From the cell containing the given text, extract its center point as (x, y) coordinate. 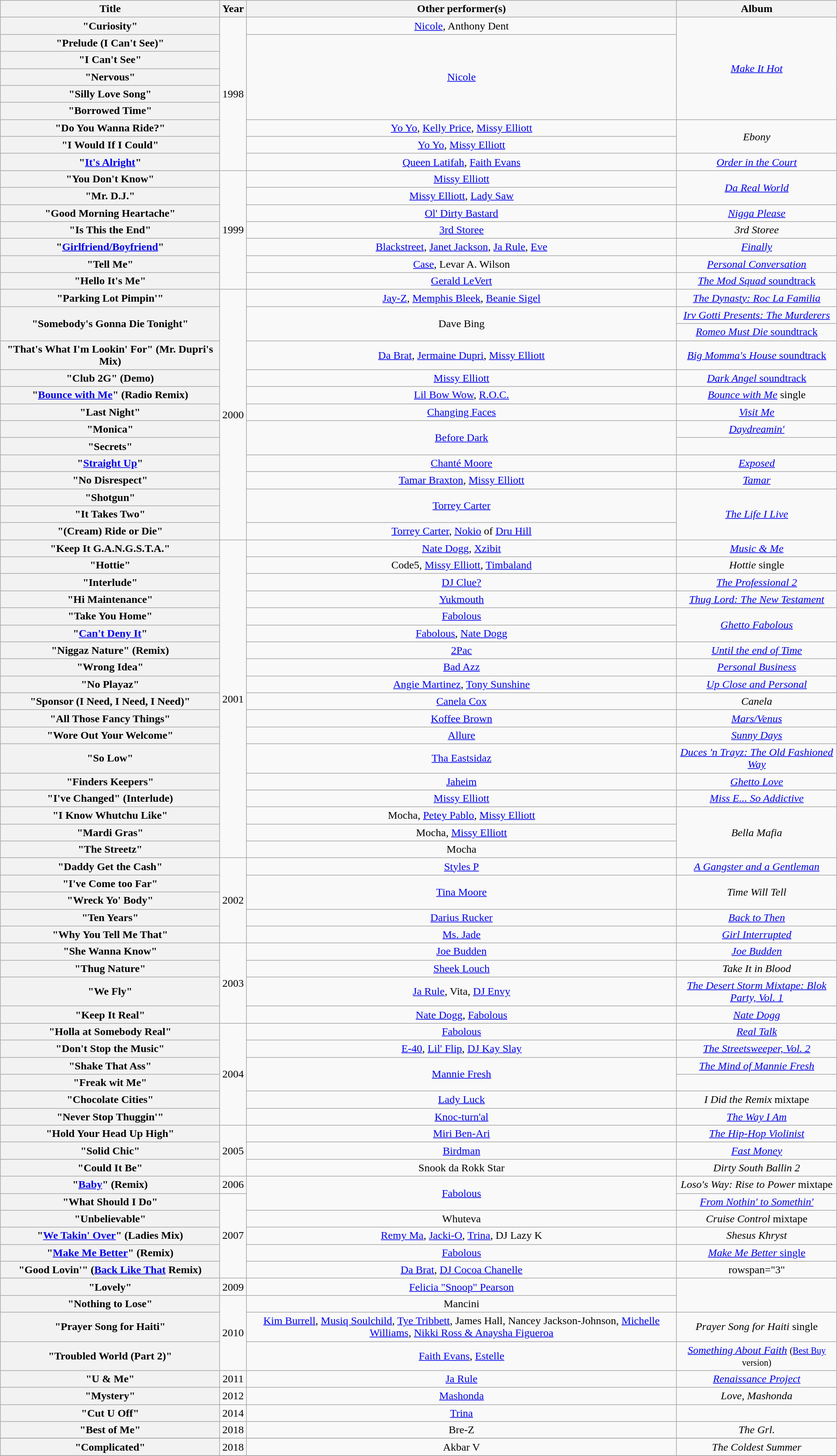
Loso's Way: Rise to Power mixtape (757, 1185)
"Borrowed Time" (110, 111)
Mocha, Missy Elliott (461, 833)
Akbar V (461, 1447)
"Take You Home" (110, 616)
Da Brat, Jermaine Dupri, Missy Elliott (461, 355)
I Did the Remix mixtape (757, 1100)
Knoc-turn'al (461, 1117)
Faith Evans, Estelle (461, 1356)
"Prelude (I Can't See)" (110, 43)
Tha Eastsidaz (461, 758)
"It's Alright" (110, 162)
Time Will Tell (757, 892)
Tina Moore (461, 892)
"Troubled World (Part 2)" (110, 1356)
Lady Luck (461, 1100)
Cruise Control mixtape (757, 1219)
Case, Levar A. Wilson (461, 264)
Title (110, 9)
"I Would If I Could" (110, 145)
"Girlfriend/Boyfriend" (110, 247)
Mancini (461, 1304)
"Can't Deny It" (110, 633)
Dark Angel soundtrack (757, 378)
"Last Night" (110, 412)
"Keep It G.A.N.G.S.T.A." (110, 548)
2002 (233, 901)
"Unbelievable" (110, 1219)
"Club 2G" (Demo) (110, 378)
Ghetto Fabolous (757, 625)
1998 (233, 94)
Until the end of Time (757, 650)
Romeo Must Die soundtrack (757, 332)
Code5, Missy Elliott, Timbaland (461, 565)
Da Real World (757, 187)
"Mardi Gras" (110, 833)
Torrey Carter (461, 506)
Ms. Jade (461, 934)
"Wreck Yo' Body" (110, 901)
From Nothin' to Somethin' (757, 1202)
"Good Lovin'" (Back Like That Remix) (110, 1270)
Other performer(s) (461, 9)
2004 (233, 1074)
Nate Dogg, Xzibit (461, 548)
"Cut U Off" (110, 1413)
Canela Cox (461, 701)
"Secrets" (110, 446)
"Interlude" (110, 582)
Ja Rule (461, 1379)
2010 (233, 1333)
Gerald LeVert (461, 281)
Yukmouth (461, 599)
Irv Gotti Presents: The Murderers (757, 315)
Thug Lord: The New Testament (757, 599)
The Streetsweeper, Vol. 2 (757, 1048)
"Hello It's Me" (110, 281)
"Best of Me" (110, 1430)
"Wrong Idea" (110, 667)
Darius Rucker (461, 917)
Torrey Carter, Nokio of Dru Hill (461, 531)
"Nothing to Lose" (110, 1304)
2000 (233, 415)
2003 (233, 983)
"Lovely" (110, 1287)
2005 (233, 1151)
Dirty South Ballin 2 (757, 1168)
The Life I Live (757, 514)
Tamar (757, 480)
"Shake That Ass" (110, 1066)
2Pac (461, 650)
Missy Elliott, Lady Saw (461, 196)
Ebony (757, 136)
"Curiosity" (110, 26)
Nicole, Anthony Dent (461, 26)
Fabolous, Nate Dogg (461, 633)
"All Those Fancy Things" (110, 718)
"Don't Stop the Music" (110, 1048)
Girl Interrupted (757, 934)
Angie Martinez, Tony Sunshine (461, 684)
The Mind of Mannie Fresh (757, 1066)
Nicole (461, 77)
Visit Me (757, 412)
Back to Then (757, 917)
"I've Come too Far" (110, 884)
"Solid Chic" (110, 1151)
Personal Conversation (757, 264)
"Niggaz Nature" (Remix) (110, 650)
1999 (233, 230)
Kim Burrell, Musiq Soulchild, Tye Tribbett, James Hall, Nancey Jackson-Johnson, Michelle Williams, Nikki Ross & Anaysha Figueroa (461, 1326)
Whuteva (461, 1219)
"Keep It Real" (110, 1014)
The Hip-Hop Violinist (757, 1134)
Styles P (461, 867)
Ghetto Love (757, 782)
Hottie single (757, 565)
Fast Money (757, 1151)
2012 (233, 1396)
Order in the Court (757, 162)
The Dynasty: Roc La Familia (757, 298)
Felicia "Snoop" Pearson (461, 1287)
"Freak wit Me" (110, 1083)
"Nervous" (110, 77)
rowspan="3" (757, 1270)
Year (233, 9)
"That's What I'm Lookin' For" (Mr. Dupri's Mix) (110, 355)
Jay-Z, Memphis Bleek, Beanie Sigel (461, 298)
"No Disrespect" (110, 480)
Take It in Blood (757, 968)
"Thug Nature" (110, 968)
"Hold Your Head Up High" (110, 1134)
Personal Business (757, 667)
Duces 'n Trayz: The Old Fashioned Way (757, 758)
Remy Ma, Jacki-O, Trina, DJ Lazy K (461, 1236)
Daydreamin' (757, 429)
"Straight Up" (110, 463)
Trina (461, 1413)
"Daddy Get the Cash" (110, 867)
"Never Stop Thuggin'" (110, 1117)
Something About Faith (Best Buy version) (757, 1356)
Music & Me (757, 548)
"Parking Lot Pimpin'" (110, 298)
Dave Bing (461, 324)
Canela (757, 701)
"Why You Tell Me That" (110, 934)
2007 (233, 1236)
Big Momma's House soundtrack (757, 355)
"No Playaz" (110, 684)
"Somebody's Gonna Die Tonight" (110, 324)
Sheek Louch (461, 968)
Bad Azz (461, 667)
"Finders Keepers" (110, 782)
The Grl. (757, 1430)
A Gangster and a Gentleman (757, 867)
"Sponsor (I Need, I Need, I Need)" (110, 701)
"We Takin' Over" (Ladies Mix) (110, 1236)
Album (757, 9)
Blackstreet, Janet Jackson, Ja Rule, Eve (461, 247)
"Mystery" (110, 1396)
"Shotgun" (110, 497)
"U & Me" (110, 1379)
"Mr. D.J." (110, 196)
Renaissance Project (757, 1379)
"Make Me Better" (Remix) (110, 1253)
Make Me Better single (757, 1253)
Mannie Fresh (461, 1074)
Bre-Z (461, 1430)
Da Brat, DJ Cocoa Chanelle (461, 1270)
"Tell Me" (110, 264)
"Hottie" (110, 565)
Chanté Moore (461, 463)
Nate Dogg, Fabolous (461, 1014)
Up Close and Personal (757, 684)
Bella Mafia (757, 833)
Mocha, Petey Pablo, Missy Elliott (461, 816)
"Ten Years" (110, 917)
"Good Morning Heartache" (110, 213)
The Desert Storm Mixtape: Blok Party, Vol. 1 (757, 991)
Snook da Rokk Star (461, 1168)
Ja Rule, Vita, DJ Envy (461, 991)
2011 (233, 1379)
Mars/Venus (757, 718)
"Chocolate Cities" (110, 1100)
Mocha (461, 850)
"Monica" (110, 429)
Miss E... So Addictive (757, 799)
"I've Changed" (Interlude) (110, 799)
"We Fly" (110, 991)
Exposed (757, 463)
Finally (757, 247)
Changing Faces (461, 412)
"Hi Maintenance" (110, 599)
Nigga Please (757, 213)
Sunny Days (757, 735)
"Wore Out Your Welcome" (110, 735)
2014 (233, 1413)
2006 (233, 1185)
"Silly Love Song" (110, 94)
The Professional 2 (757, 582)
Love, Mashonda (757, 1396)
DJ Clue? (461, 582)
Shesus Khryst (757, 1236)
"Could It Be" (110, 1168)
"What Should I Do" (110, 1202)
Koffee Brown (461, 718)
"Bounce with Me" (Radio Remix) (110, 395)
"Prayer Song for Haiti" (110, 1326)
The Mod Squad soundtrack (757, 281)
2001 (233, 699)
Before Dark (461, 438)
"She Wanna Know" (110, 951)
"(Cream) Ride or Die" (110, 531)
Lil Bow Wow, R.O.C. (461, 395)
"Holla at Somebody Real" (110, 1031)
Miri Ben-Ari (461, 1134)
2009 (233, 1287)
Ol' Dirty Bastard (461, 213)
"You Don't Know" (110, 179)
E-40, Lil' Flip, DJ Kay Slay (461, 1048)
Allure (461, 735)
"Baby" (Remix) (110, 1185)
Queen Latifah, Faith Evans (461, 162)
"I Can't See" (110, 60)
"Is This the End" (110, 230)
Mashonda (461, 1396)
Tamar Braxton, Missy Elliott (461, 480)
Jaheim (461, 782)
"The Streetz" (110, 850)
Nate Dogg (757, 1014)
Birdman (461, 1151)
The Coldest Summer (757, 1447)
"Do You Wanna Ride?" (110, 128)
Real Talk (757, 1031)
Make It Hot (757, 68)
Bounce with Me single (757, 395)
Yo Yo, Kelly Price, Missy Elliott (461, 128)
Yo Yo, Missy Elliott (461, 145)
"So Low" (110, 758)
The Way I Am (757, 1117)
Prayer Song for Haiti single (757, 1326)
"I Know Whutchu Like" (110, 816)
"It Takes Two" (110, 514)
"Complicated" (110, 1447)
